Search for the cell housing the specified text and yield its (X, Y) center coordinate. 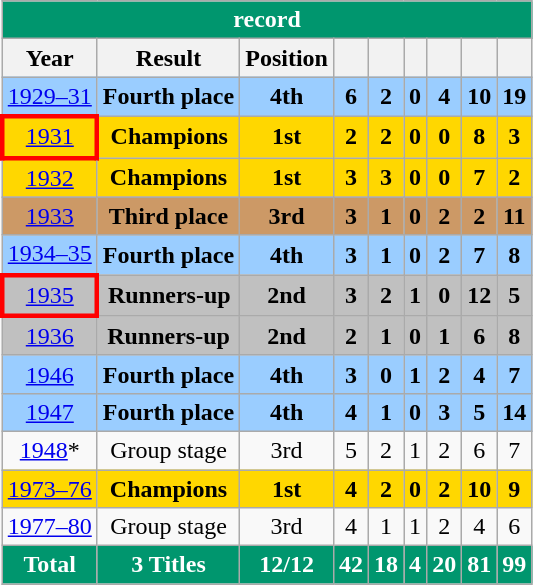
Result (168, 58)
record (267, 20)
19 (514, 97)
1977–80 (50, 527)
1946 (50, 374)
1936 (50, 336)
1934–35 (50, 255)
Position (287, 58)
14 (514, 412)
12/12 (287, 565)
99 (514, 565)
1935 (50, 296)
Third place (168, 216)
18 (386, 565)
1931 (50, 136)
1933 (50, 216)
12 (480, 296)
1947 (50, 412)
1948* (50, 450)
1932 (50, 178)
81 (480, 565)
9 (514, 489)
1929–31 (50, 97)
11 (514, 216)
1973–76 (50, 489)
42 (350, 565)
20 (444, 565)
Year (50, 58)
Total (50, 565)
3 Titles (168, 565)
